Scan for the cell matching the given text and deliver its [x, y] coordinate at center. 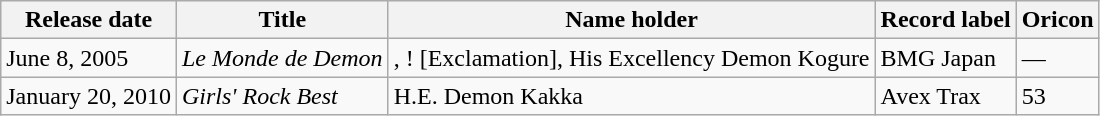
Avex Trax [946, 96]
BMG Japan [946, 58]
June 8, 2005 [89, 58]
Name holder [632, 20]
Record label [946, 20]
Girls' Rock Best [282, 96]
Le Monde de Demon [282, 58]
Title [282, 20]
January 20, 2010 [89, 96]
, ! [Exclamation], His Excellency Demon Kogure [632, 58]
53 [1058, 96]
H.E. Demon Kakka [632, 96]
Release date [89, 20]
— [1058, 58]
Oricon [1058, 20]
